Return the [x, y] coordinate for the center point of the cell that contains the specified text.  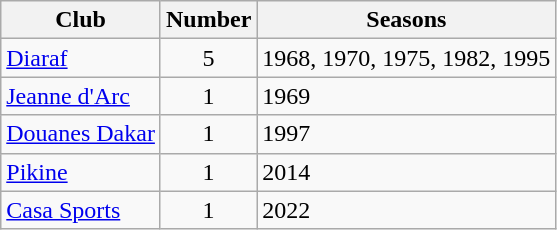
Jeanne d'Arc [81, 96]
5 [208, 58]
Number [208, 20]
Club [81, 20]
Seasons [406, 20]
1969 [406, 96]
2014 [406, 172]
Casa Sports [81, 210]
Diaraf [81, 58]
2022 [406, 210]
1997 [406, 134]
Douanes Dakar [81, 134]
Pikine [81, 172]
1968, 1970, 1975, 1982, 1995 [406, 58]
